Identify which cell holds the provided text, then report its [x, y] central coordinate. 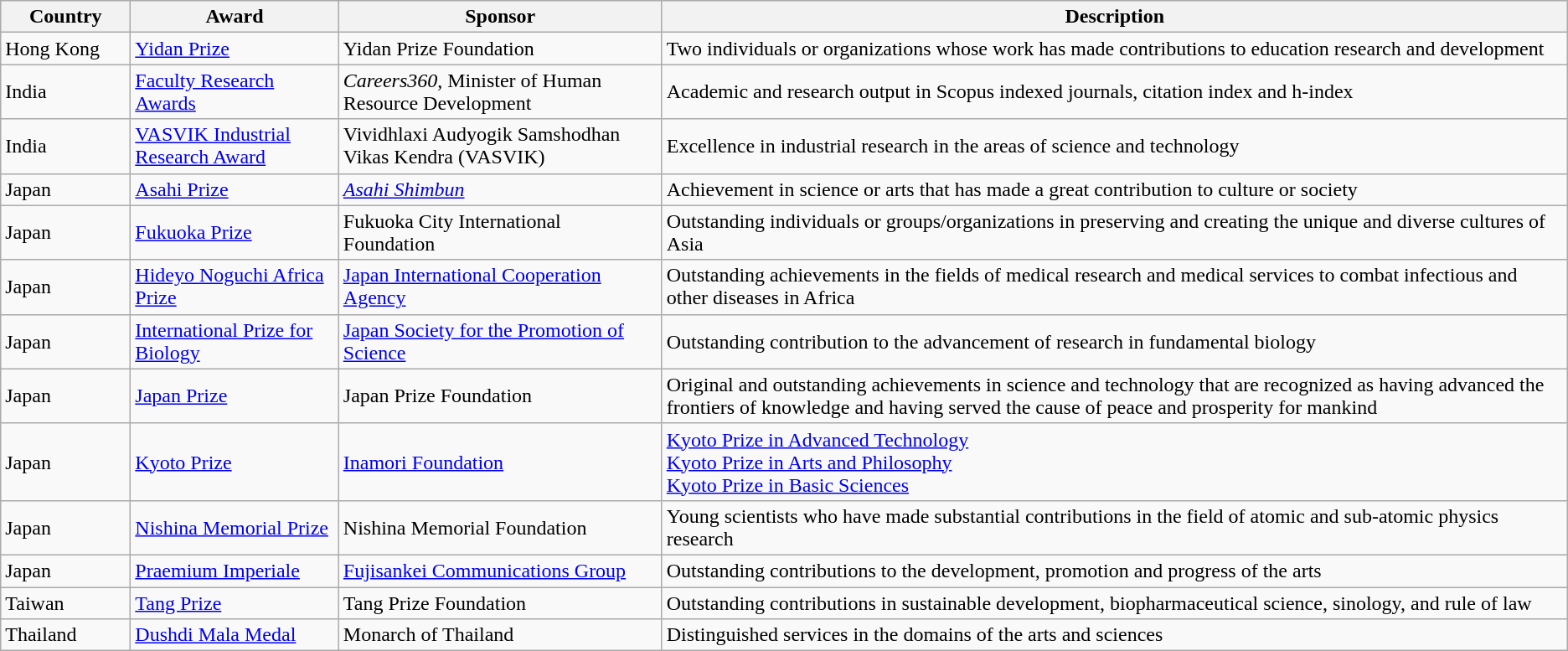
Fujisankei Communications Group [500, 571]
Sponsor [500, 17]
Praemium Imperiale [235, 571]
Nishina Memorial Prize [235, 528]
Fukuoka City International Foundation [500, 233]
Japan Prize [235, 395]
Country [65, 17]
Japan Society for the Promotion of Science [500, 342]
Hideyo Noguchi Africa Prize [235, 287]
International Prize for Biology [235, 342]
Fukuoka Prize [235, 233]
Outstanding achievements in the fields of medical research and medical services to combat infectious and other diseases in Africa [1114, 287]
Yidan Prize Foundation [500, 49]
Tang Prize Foundation [500, 602]
Description [1114, 17]
Asahi Prize [235, 189]
VASVIK Industrial Research Award [235, 146]
Taiwan [65, 602]
Outstanding contributions in sustainable development, biopharmaceutical science, sinology, and rule of law [1114, 602]
Tang Prize [235, 602]
Asahi Shimbun [500, 189]
Excellence in industrial research in the areas of science and technology [1114, 146]
Vividhlaxi Audyogik Samshodhan Vikas Kendra (VASVIK) [500, 146]
Two individuals or organizations whose work has made contributions to education research and development [1114, 49]
Kyoto Prize in Advanced TechnologyKyoto Prize in Arts and PhilosophyKyoto Prize in Basic Sciences [1114, 462]
Distinguished services in the domains of the arts and sciences [1114, 635]
Outstanding contributions to the development, promotion and progress of the arts [1114, 571]
Nishina Memorial Foundation [500, 528]
Japan International Cooperation Agency [500, 287]
Kyoto Prize [235, 462]
Faculty Research Awards [235, 92]
Thailand [65, 635]
Hong Kong [65, 49]
Careers360, Minister of Human Resource Development [500, 92]
Japan Prize Foundation [500, 395]
Academic and research output in Scopus indexed journals, citation index and h-index [1114, 92]
Award [235, 17]
Yidan Prize [235, 49]
Young scientists who have made substantial contributions in the field of atomic and sub-atomic physics research [1114, 528]
Dushdi Mala Medal [235, 635]
Outstanding individuals or groups/organizations in preserving and creating the unique and diverse cultures of Asia [1114, 233]
Inamori Foundation [500, 462]
Monarch of Thailand [500, 635]
Outstanding contribution to the advancement of research in fundamental biology [1114, 342]
Achievement in science or arts that has made a great contribution to culture or society [1114, 189]
